For the text-containing cell, return its midpoint in (X, Y) coordinate format. 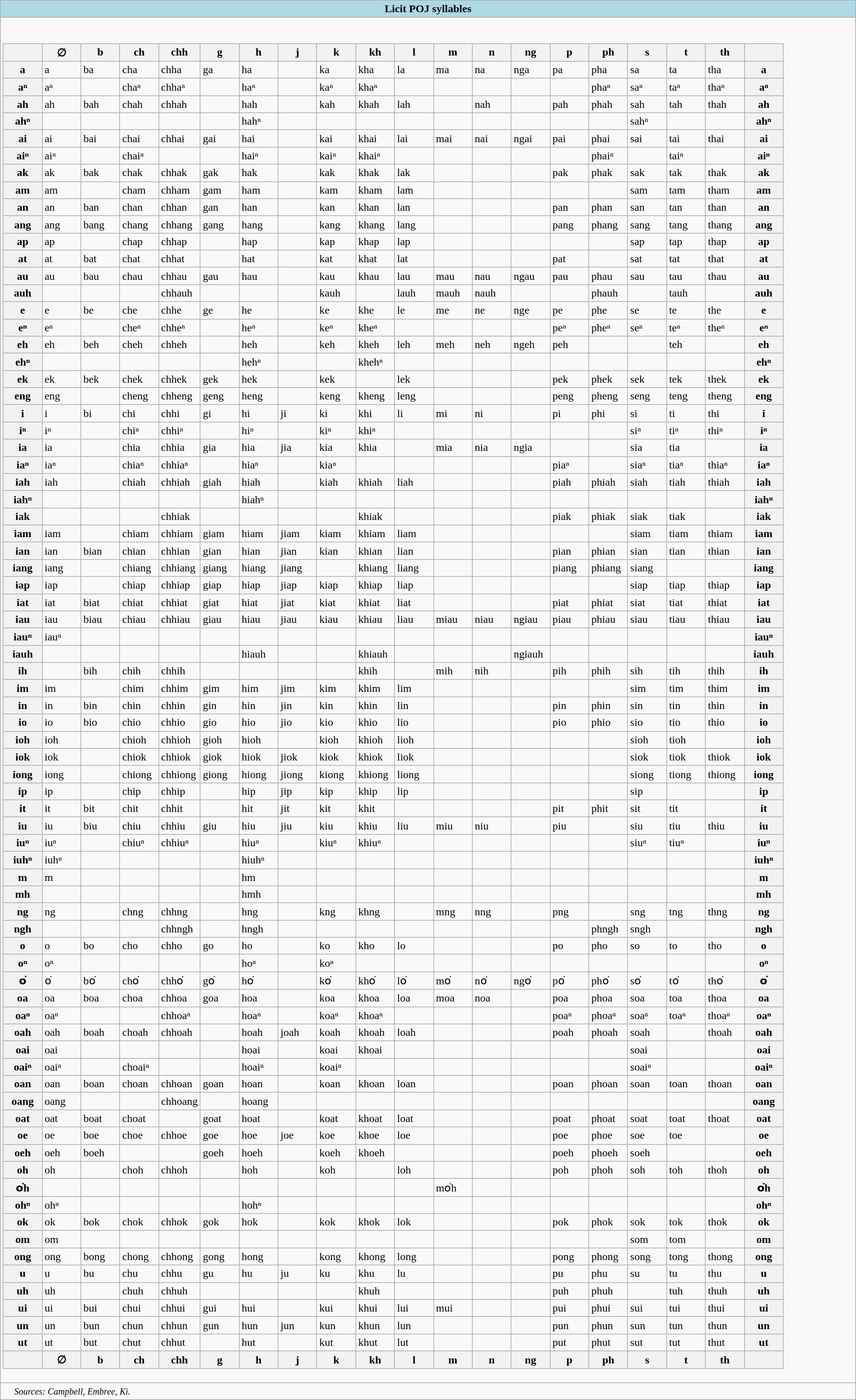
le (414, 311)
giang (220, 568)
giong (220, 774)
mo͘ (453, 981)
sahⁿ (647, 121)
bah (100, 104)
chai (139, 139)
hui (259, 1308)
hoa (259, 998)
heⁿ (259, 328)
choan (139, 1084)
piah (569, 482)
tam (686, 190)
khui (375, 1308)
hng (259, 912)
chhauh (179, 293)
kap (336, 241)
cho (139, 946)
hai (259, 139)
chau (139, 276)
hiang (259, 568)
tap (686, 241)
geng (220, 396)
soai (647, 1050)
sui (647, 1308)
khih (375, 671)
khehⁿ (375, 362)
siaⁿ (647, 465)
sian (647, 551)
la (414, 70)
thiaⁿ (725, 465)
giam (220, 533)
haiⁿ (259, 156)
chhoe (179, 1136)
keh (336, 345)
lam (414, 190)
phian (608, 551)
ko (336, 946)
tiong (686, 774)
hiuⁿ (259, 843)
gek (220, 379)
liu (414, 825)
khiⁿ (375, 431)
hah (259, 104)
han (259, 207)
gu (220, 1274)
jio (298, 723)
ngiau (530, 620)
sau (647, 276)
gak (220, 173)
thiat (725, 603)
thiu (725, 825)
gioh (220, 740)
sam (647, 190)
bi (100, 413)
thoh (725, 1170)
piat (569, 603)
tho (725, 946)
loe (414, 1136)
pit (569, 808)
hehⁿ (259, 362)
hiam (259, 533)
mau (453, 276)
kip (336, 791)
hiu (259, 825)
pio (569, 723)
thang (725, 224)
nai (492, 139)
ta (686, 70)
chhiap (179, 585)
khit (375, 808)
mia (453, 448)
thak (725, 173)
chhiam (179, 533)
che (139, 311)
phek (608, 379)
ban (100, 207)
bui (100, 1308)
kat (336, 259)
phui (608, 1308)
tok (686, 1222)
phiat (608, 603)
toat (686, 1118)
chang (139, 224)
gok (220, 1222)
siak (647, 516)
to͘ (686, 981)
sit (647, 808)
chhoan (179, 1084)
chio (139, 723)
jiok (298, 757)
sat (647, 259)
chiok (139, 757)
tiam (686, 533)
beh (100, 345)
chhim (179, 688)
chhoang (179, 1101)
chhin (179, 705)
kiau (336, 620)
tham (725, 190)
chhan (179, 207)
goeh (220, 1153)
chiuⁿ (139, 843)
po (569, 946)
tio (686, 723)
khoe (375, 1136)
ho (259, 946)
bau (100, 276)
khong (375, 1256)
chhoah (179, 1033)
phoh (608, 1170)
noa (492, 998)
hngh (259, 929)
thaⁿ (725, 87)
chhau (179, 276)
boah (100, 1033)
thin (725, 705)
thun (725, 1325)
po͘ (569, 981)
hioh (259, 740)
tek (686, 379)
hak (259, 173)
taⁿ (686, 87)
ngeh (530, 345)
phiak (608, 516)
chaⁿ (139, 87)
chhiuⁿ (179, 843)
he (259, 311)
sang (647, 224)
siap (647, 585)
kiⁿ (336, 431)
khioh (375, 740)
phoaⁿ (608, 1015)
kioh (336, 740)
kheh (375, 345)
chheh (179, 345)
hiⁿ (259, 431)
hoeh (259, 1153)
tui (686, 1308)
pha (608, 70)
khio (375, 723)
poeh (569, 1153)
chok (139, 1222)
liong (414, 774)
hip (259, 791)
phah (608, 104)
hian (259, 551)
mauh (453, 293)
phu (608, 1274)
cha (139, 70)
than (725, 207)
bo͘ (100, 981)
phiang (608, 568)
tiap (686, 585)
to (686, 946)
pho (608, 946)
chian (139, 551)
kha (375, 70)
lun (414, 1325)
koaiⁿ (336, 1067)
phuh (608, 1291)
nia (492, 448)
but (100, 1342)
phak (608, 173)
te (686, 311)
that (725, 259)
chhok (179, 1222)
na (492, 70)
siu (647, 825)
nih (492, 671)
bih (100, 671)
poat (569, 1118)
siat (647, 603)
chhiat (179, 603)
keng (336, 396)
su (647, 1274)
piang (569, 568)
thoan (725, 1084)
thai (725, 139)
hiong (259, 774)
giah (220, 482)
chin (139, 705)
me (453, 311)
mng (453, 912)
chhian (179, 551)
sng (647, 912)
kiap (336, 585)
liau (414, 620)
bun (100, 1325)
cheh (139, 345)
mai (453, 139)
chhek (179, 379)
chhah (179, 104)
kut (336, 1342)
tiⁿ (686, 431)
pa (569, 70)
tah (686, 104)
hmh (259, 895)
chat (139, 259)
phau (608, 276)
hiauh (259, 654)
khiam (375, 533)
khaiⁿ (375, 156)
tau (686, 276)
jian (298, 551)
kek (336, 379)
lai (414, 139)
khaⁿ (375, 87)
bak (100, 173)
koai (336, 1050)
poe (569, 1136)
ku (336, 1274)
hiap (259, 585)
keⁿ (336, 328)
phoan (608, 1084)
lio (414, 723)
biau (100, 620)
kim (336, 688)
kak (336, 173)
koan (336, 1084)
haⁿ (259, 87)
gia (220, 448)
chhip (179, 791)
chng (139, 912)
chhiok (179, 757)
gio (220, 723)
nau (492, 276)
teⁿ (686, 328)
koⁿ (336, 963)
phoeh (608, 1153)
miu (453, 825)
nah (492, 104)
chhia (179, 448)
gui (220, 1308)
pi (569, 413)
khia (375, 448)
piu (569, 825)
piaⁿ (569, 465)
tiu (686, 825)
puh (569, 1291)
pin (569, 705)
kiat (336, 603)
kho (375, 946)
thoa (725, 998)
chhio (179, 723)
seng (647, 396)
soa (647, 998)
phih (608, 671)
chui (139, 1308)
hm (259, 877)
tit (686, 808)
soaⁿ (647, 1015)
hoai (259, 1050)
lah (414, 104)
kui (336, 1308)
nge (530, 311)
chhun (179, 1325)
chak (139, 173)
lu (414, 1274)
go (220, 946)
kiong (336, 774)
pui (569, 1308)
khap (375, 241)
khun (375, 1325)
soaiⁿ (647, 1067)
siah (647, 482)
khang (375, 224)
phong (608, 1256)
thiⁿ (725, 431)
peh (569, 345)
chha (179, 70)
phit (608, 808)
Sources: Campbell, Embree, Kì. (428, 1391)
sut (647, 1342)
hia (259, 448)
khiong (375, 774)
phai (608, 139)
gan (220, 207)
boan (100, 1084)
jiat (298, 603)
gang (220, 224)
giu (220, 825)
lak (414, 173)
pih (569, 671)
khoah (375, 1033)
thoat (725, 1118)
khok (375, 1222)
mo͘h (453, 1187)
pah (569, 104)
chip (139, 791)
sah (647, 104)
pai (569, 139)
hoat (259, 1118)
ha (259, 70)
miau (453, 620)
phok (608, 1222)
bin (100, 705)
chit (139, 808)
khiok (375, 757)
chong (139, 1256)
biu (100, 825)
gin (220, 705)
thiong (725, 774)
soah (647, 1033)
sin (647, 705)
hio (259, 723)
tho͘ (725, 981)
hiat (259, 603)
kiah (336, 482)
gong (220, 1256)
jiang (298, 568)
ngo͘ (530, 981)
ti (686, 413)
long (414, 1256)
tiah (686, 482)
koat (336, 1118)
chheⁿ (179, 328)
sioh (647, 740)
poaⁿ (569, 1015)
Licit POJ syllables (428, 9)
peng (569, 396)
liok (414, 757)
khat (375, 259)
kok (336, 1222)
chhak (179, 173)
poah (569, 1033)
theⁿ (725, 328)
chiu (139, 825)
hap (259, 241)
theng (725, 396)
phoat (608, 1118)
pho͘ (608, 981)
phe (608, 311)
sap (647, 241)
thut (725, 1342)
pong (569, 1256)
lok (414, 1222)
siam (647, 533)
toa (686, 998)
bai (100, 139)
chek (139, 379)
thong (725, 1256)
siⁿ (647, 431)
bit (100, 808)
khiak (375, 516)
boa (100, 998)
lut (414, 1342)
khiauh (375, 654)
tun (686, 1325)
chiau (139, 620)
koaⁿ (336, 1015)
lo͘ (414, 981)
loa (414, 998)
lin (414, 705)
pheng (608, 396)
khip (375, 791)
chiⁿ (139, 431)
sek (647, 379)
sa (647, 70)
go͘ (220, 981)
mih (453, 671)
kai (336, 139)
goan (220, 1084)
ju (298, 1274)
chu (139, 1274)
meh (453, 345)
ngiauh (530, 654)
khim (375, 688)
be (100, 311)
chhih (179, 671)
phoe (608, 1136)
goat (220, 1118)
tut (686, 1342)
bio (100, 723)
khoaⁿ (375, 1015)
tauh (686, 293)
khut (375, 1342)
kiok (336, 757)
lap (414, 241)
gau (220, 276)
joah (298, 1033)
pak (569, 173)
jin (298, 705)
ga (220, 70)
jim (298, 688)
chheng (179, 396)
kang (336, 224)
tom (686, 1239)
lip (414, 791)
pan (569, 207)
kit (336, 808)
cham (139, 190)
khng (375, 912)
tih (686, 671)
choah (139, 1033)
ba (100, 70)
san (647, 207)
chiah (139, 482)
ngia (530, 448)
kun (336, 1325)
koah (336, 1033)
chhang (179, 224)
khiah (375, 482)
khai (375, 139)
phauh (608, 293)
loh (414, 1170)
phang (608, 224)
tuh (686, 1291)
thiau (725, 620)
so (647, 946)
siau (647, 620)
hu (259, 1274)
loan (414, 1084)
hit (259, 808)
chap (139, 241)
kiu (336, 825)
ji (298, 413)
khan (375, 207)
chiong (139, 774)
tan (686, 207)
hang (259, 224)
siuⁿ (647, 843)
toe (686, 1136)
tak (686, 173)
kheng (375, 396)
phin (608, 705)
chhaⁿ (179, 87)
khiu (375, 825)
koh (336, 1170)
hut (259, 1342)
phaiⁿ (608, 156)
liam (414, 533)
sio (647, 723)
lian (414, 551)
chhap (179, 241)
gai (220, 139)
hiuhⁿ (259, 860)
jiam (298, 533)
liap (414, 585)
tu (686, 1274)
chhiⁿ (179, 431)
hahⁿ (259, 121)
chun (139, 1325)
chham (179, 190)
kin (336, 705)
him (259, 688)
khiat (375, 603)
hiau (259, 620)
bat (100, 259)
biat (100, 603)
chhiang (179, 568)
kiaⁿ (336, 465)
nauh (492, 293)
koeh (336, 1153)
phi (608, 413)
gim (220, 688)
tia (686, 448)
khiuⁿ (375, 843)
choaiⁿ (139, 1067)
hun (259, 1325)
loah (414, 1033)
kham (375, 190)
hohⁿ (259, 1205)
siang (647, 568)
kah (336, 104)
saⁿ (647, 87)
phun (608, 1325)
phiau (608, 620)
mi (453, 413)
sim (647, 688)
hok (259, 1222)
hi (259, 413)
chhi (179, 413)
tiak (686, 516)
ko͘ (336, 981)
hoah (259, 1033)
leh (414, 345)
chhe (179, 311)
kan (336, 207)
tha (725, 70)
chioh (139, 740)
lui (414, 1308)
bian (100, 551)
toaⁿ (686, 1015)
si (647, 413)
gian (220, 551)
ngau (530, 276)
chhit (179, 808)
pok (569, 1222)
chiam (139, 533)
bong (100, 1256)
kiam (336, 533)
jiu (298, 825)
chhu (179, 1274)
peⁿ (569, 328)
chiaⁿ (139, 465)
chhut (179, 1342)
tiaⁿ (686, 465)
hong (259, 1256)
soeh (647, 1153)
lau (414, 276)
chut (139, 1342)
sip (647, 791)
kia (336, 448)
teh (686, 345)
bu (100, 1274)
ke (336, 311)
bo (100, 946)
tong (686, 1256)
liang (414, 568)
toan (686, 1084)
mui (453, 1308)
jip (298, 791)
jia (298, 448)
kian (336, 551)
hoang (259, 1101)
toh (686, 1170)
chan (139, 207)
kong (336, 1256)
choa (139, 998)
song (647, 1256)
hoan (259, 1084)
lan (414, 207)
lim (414, 688)
chhngh (179, 929)
hiah (259, 482)
kio (336, 723)
heng (259, 396)
thoaⁿ (725, 1015)
khoeh (375, 1153)
giau (220, 620)
tiau (686, 620)
khoa (375, 998)
chim (139, 688)
khian (375, 551)
chhiah (179, 482)
phoa (608, 998)
khah (375, 104)
lauh (414, 293)
siong (647, 774)
phngh (608, 929)
tiat (686, 603)
chhat (179, 259)
siok (647, 757)
taiⁿ (686, 156)
ka (336, 70)
sai (647, 139)
kam (336, 190)
giat (220, 603)
hoaⁿ (259, 1015)
kaiⁿ (336, 156)
ham (259, 190)
chiap (139, 585)
choh (139, 1170)
cheⁿ (139, 328)
khin (375, 705)
chia (139, 448)
chhiau (179, 620)
choat (139, 1118)
soe (647, 1136)
thau (725, 276)
tian (686, 551)
chho͘ (179, 981)
khiap (375, 585)
bok (100, 1222)
tang (686, 224)
jiong (298, 774)
niau (492, 620)
thiah (725, 482)
chhiu (179, 825)
boeh (100, 1153)
phio (608, 723)
cho͘ (139, 981)
lo (414, 946)
giok (220, 757)
thiok (725, 757)
chaiⁿ (139, 156)
kau (336, 276)
kauh (336, 293)
hiaⁿ (259, 465)
pe (569, 311)
pat (569, 259)
khu (375, 1274)
leng (414, 396)
chhuh (179, 1291)
chhai (179, 139)
bek (100, 379)
chiang (139, 568)
jit (298, 808)
pek (569, 379)
soh (647, 1170)
thio (725, 723)
liat (414, 603)
hoaiⁿ (259, 1067)
khau (375, 276)
nga (530, 70)
ho͘ (259, 981)
chiat (139, 603)
bang (100, 224)
seⁿ (647, 328)
som (647, 1239)
lek (414, 379)
gi (220, 413)
thoah (725, 1033)
ma (453, 70)
hiok (259, 757)
sia (647, 448)
no͘ (492, 981)
sun (647, 1325)
thih (725, 671)
hin (259, 705)
thim (725, 688)
khiang (375, 568)
giap (220, 585)
jun (298, 1325)
tat (686, 259)
kaⁿ (336, 87)
chhoh (179, 1170)
soan (647, 1084)
hau (259, 276)
chhiak (179, 516)
pian (569, 551)
li (414, 413)
chhng (179, 912)
pun (569, 1325)
ne (492, 311)
tin (686, 705)
khoan (375, 1084)
sok (647, 1222)
phiah (608, 482)
loat (414, 1118)
thap (725, 241)
thah (725, 104)
png (569, 912)
cheng (139, 396)
sngh (647, 929)
koe (336, 1136)
piak (569, 516)
tai (686, 139)
teng (686, 396)
tioh (686, 740)
thiam (725, 533)
ni (492, 413)
phut (608, 1342)
kng (336, 912)
sak (647, 173)
thi (725, 413)
poh (569, 1170)
chhiong (179, 774)
khe (375, 311)
boe (100, 1136)
chhiaⁿ (179, 465)
hoh (259, 1170)
khak (375, 173)
chih (139, 671)
jiau (298, 620)
hek (259, 379)
soat (647, 1118)
moa (453, 998)
thng (725, 912)
put (569, 1342)
poan (569, 1084)
khoai (375, 1050)
joe (298, 1136)
chhui (179, 1308)
lang (414, 224)
the (725, 311)
nng (492, 912)
phaⁿ (608, 87)
goe (220, 1136)
pang (569, 224)
phoah (608, 1033)
hiahⁿ (259, 499)
khuh (375, 1291)
chhoaⁿ (179, 1015)
tiuⁿ (686, 843)
khiau (375, 620)
thiap (725, 585)
kho͘ (375, 981)
chi (139, 413)
phan (608, 207)
chuh (139, 1291)
khoat (375, 1118)
koa (336, 998)
poa (569, 998)
thuh (725, 1291)
thian (725, 551)
pheⁿ (608, 328)
so͘ (647, 981)
thek (725, 379)
sih (647, 671)
hoⁿ (259, 963)
niu (492, 825)
chhong (179, 1256)
choe (139, 1136)
lioh (414, 740)
neh (492, 345)
tiok (686, 757)
lat (414, 259)
chho (179, 946)
kiuⁿ (336, 843)
liah (414, 482)
thu (725, 1274)
se (647, 311)
pu (569, 1274)
boat (100, 1118)
tim (686, 688)
gun (220, 1325)
pau (569, 276)
ngai (530, 139)
gam (220, 190)
khi (375, 413)
tng (686, 912)
goa (220, 998)
piau (569, 620)
chah (139, 104)
heh (259, 345)
ki (336, 413)
chhioh (179, 740)
ge (220, 311)
hat (259, 259)
hoe (259, 1136)
chhoa (179, 998)
jiap (298, 585)
thui (725, 1308)
kheⁿ (375, 328)
thok (725, 1222)
